Pinpoint the cell where the given text exists, returning its (X, Y) midpoint coordinate. 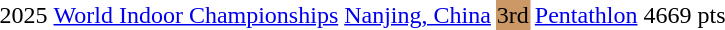
Nanjing, China (418, 15)
3rd (512, 15)
World Indoor Championships (196, 15)
Pentathlon (586, 15)
